Capture the cell that displays the provided text and extract its (x, y) central coordinate. 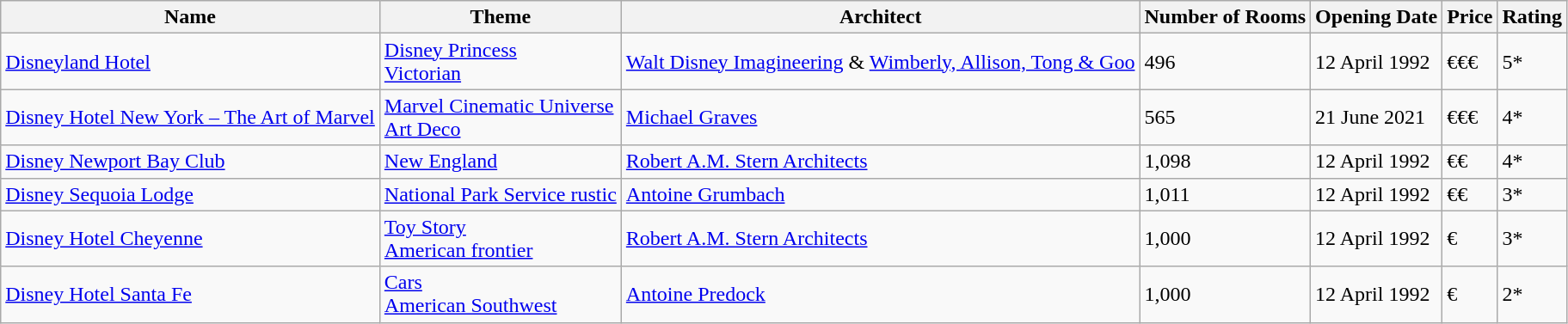
Antoine Predock (881, 294)
21 June 2021 (1376, 117)
Disney PrincessVictorian (501, 62)
Walt Disney Imagineering & Wimberly, Allison, Tong & Goo (881, 62)
5* (1532, 62)
Name (191, 17)
Opening Date (1376, 17)
Theme (501, 17)
Disney Hotel New York – The Art of Marvel (191, 117)
Disney Sequoia Lodge (191, 194)
Number of Rooms (1225, 17)
Disneyland Hotel (191, 62)
Marvel Cinematic UniverseArt Deco (501, 117)
National Park Service rustic (501, 194)
565 (1225, 117)
1,011 (1225, 194)
Rating (1532, 17)
Disney Newport Bay Club (191, 162)
New England (501, 162)
Disney Hotel Santa Fe (191, 294)
Toy StoryAmerican frontier (501, 239)
Michael Graves (881, 117)
CarsAmerican Southwest (501, 294)
Price (1470, 17)
Antoine Grumbach (881, 194)
Disney Hotel Cheyenne (191, 239)
496 (1225, 62)
Architect (881, 17)
1,098 (1225, 162)
2* (1532, 294)
